Capture the cell that displays the provided text and extract its [x, y] central coordinate. 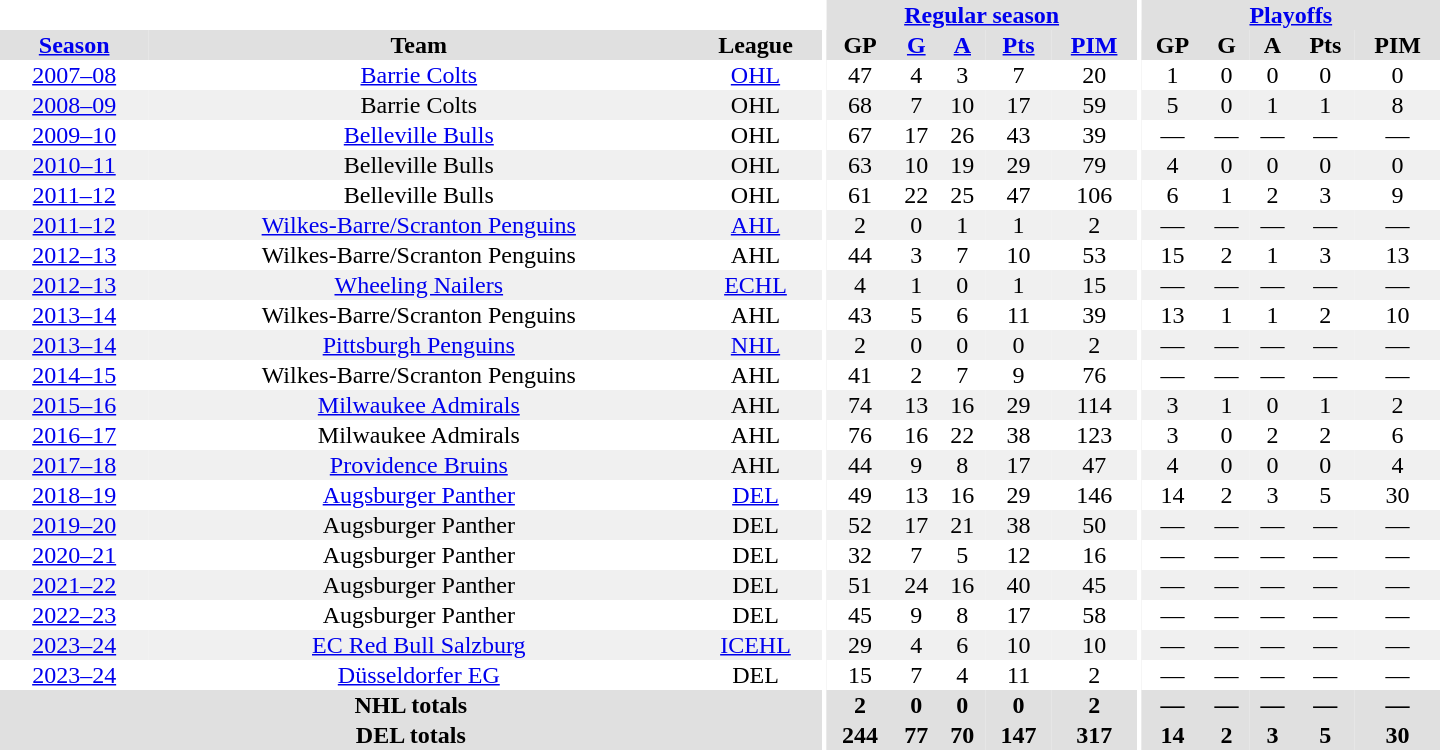
41 [860, 375]
Wheeling Nailers [418, 285]
2017–18 [74, 465]
74 [860, 405]
2007–08 [74, 75]
League [755, 45]
244 [860, 735]
51 [860, 585]
Pittsburgh Penguins [418, 345]
NHL [755, 345]
2020–21 [74, 555]
2019–20 [74, 525]
2009–10 [74, 135]
NHL totals [411, 705]
317 [1094, 735]
2016–17 [74, 435]
2008–09 [74, 105]
Providence Bruins [418, 465]
2014–15 [74, 375]
26 [962, 135]
ECHL [755, 285]
63 [860, 165]
147 [1018, 735]
Regular season [982, 15]
Playoffs [1291, 15]
12 [1018, 555]
50 [1094, 525]
20 [1094, 75]
Team [418, 45]
70 [962, 735]
49 [860, 495]
DEL totals [411, 735]
123 [1094, 435]
2018–19 [74, 495]
68 [860, 105]
Düsseldorfer EG [418, 675]
21 [962, 525]
114 [1094, 405]
ICEHL [755, 645]
2010–11 [74, 165]
59 [1094, 105]
58 [1094, 615]
52 [860, 525]
19 [962, 165]
77 [916, 735]
40 [1018, 585]
106 [1094, 195]
Season [74, 45]
2015–16 [74, 405]
61 [860, 195]
2021–22 [74, 585]
146 [1094, 495]
24 [916, 585]
25 [962, 195]
79 [1094, 165]
67 [860, 135]
2022–23 [74, 615]
53 [1094, 255]
32 [860, 555]
EC Red Bull Salzburg [418, 645]
